Scan for the cell matching the given text and deliver its [x, y] coordinate at center. 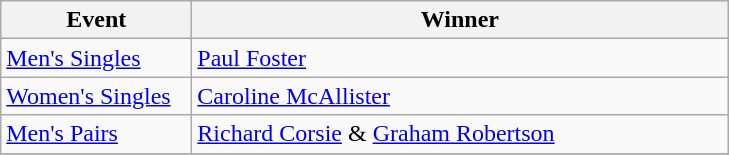
Men's Singles [96, 58]
Caroline McAllister [460, 96]
Richard Corsie & Graham Robertson [460, 134]
Event [96, 20]
Men's Pairs [96, 134]
Winner [460, 20]
Paul Foster [460, 58]
Women's Singles [96, 96]
